Identify which cell holds the provided text, then report its [X, Y] central coordinate. 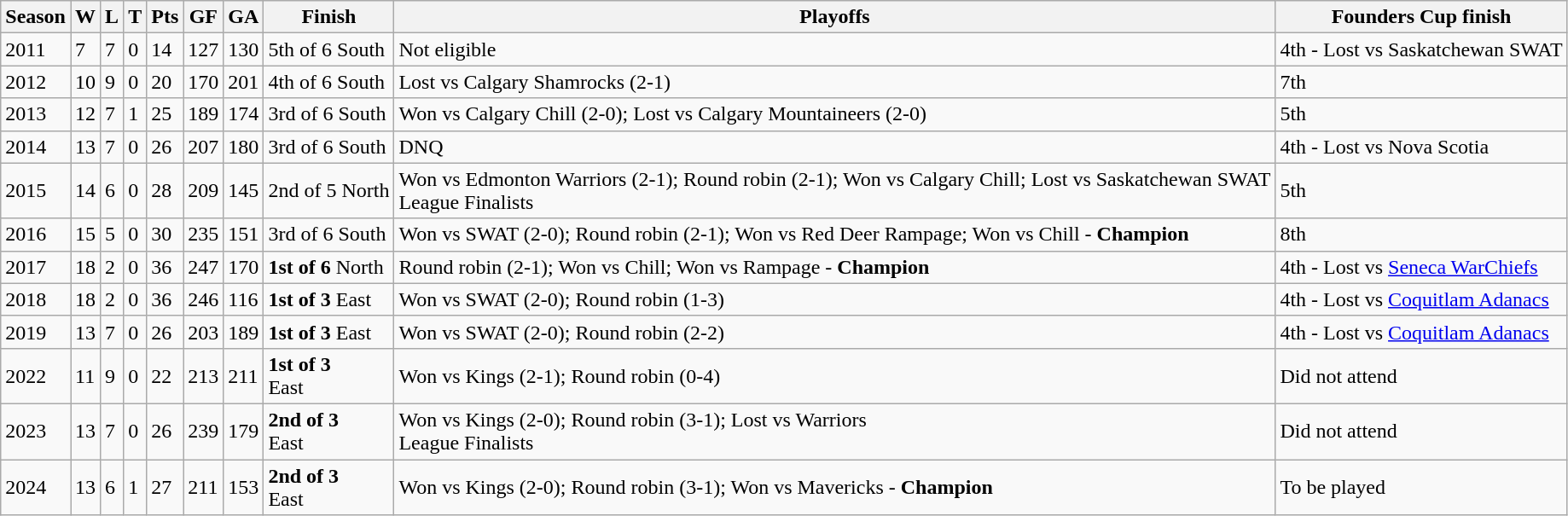
179 [244, 432]
130 [244, 49]
8th [1421, 235]
10 [85, 82]
5th of 6 South [329, 49]
Won vs Kings (2-0); Round robin (3-1); Lost vs WarriorsLeague Finalists [834, 432]
22 [166, 375]
7th [1421, 82]
201 [244, 82]
12 [85, 114]
145 [244, 191]
207 [203, 147]
Pts [166, 17]
L [113, 17]
2012 [36, 82]
Won vs SWAT (2-0); Round robin (2-1); Won vs Red Deer Rampage; Won vs Chill - Champion [834, 235]
246 [203, 299]
1st of 6 North [329, 267]
1st of 3East [329, 375]
4th - Lost vs Saskatchewan SWAT [1421, 49]
25 [166, 114]
Round robin (2-1); Won vs Chill; Won vs Rampage - Champion [834, 267]
2017 [36, 267]
174 [244, 114]
153 [244, 486]
2018 [36, 299]
DNQ [834, 147]
2015 [36, 191]
20 [166, 82]
Season [36, 17]
11 [85, 375]
2022 [36, 375]
2nd of 5 North [329, 191]
W [85, 17]
Won vs SWAT (2-0); Round robin (1-3) [834, 299]
2023 [36, 432]
4th - Lost vs Nova Scotia [1421, 147]
Not eligible [834, 49]
2019 [36, 332]
30 [166, 235]
To be played [1421, 486]
28 [166, 191]
27 [166, 486]
247 [203, 267]
4th of 6 South [329, 82]
Founders Cup finish [1421, 17]
239 [203, 432]
Won vs Edmonton Warriors (2-1); Round robin (2-1); Won vs Calgary Chill; Lost vs Saskatchewan SWATLeague Finalists [834, 191]
235 [203, 235]
2014 [36, 147]
T [135, 17]
4th - Lost vs Seneca WarChiefs [1421, 267]
203 [203, 332]
Won vs SWAT (2-0); Round robin (2-2) [834, 332]
Won vs Kings (2-1); Round robin (0-4) [834, 375]
209 [203, 191]
2013 [36, 114]
GA [244, 17]
Finish [329, 17]
Won vs Kings (2-0); Round robin (3-1); Won vs Mavericks - Champion [834, 486]
2016 [36, 235]
Won vs Calgary Chill (2-0); Lost vs Calgary Mountaineers (2-0) [834, 114]
15 [85, 235]
2024 [36, 486]
Playoffs [834, 17]
Lost vs Calgary Shamrocks (2-1) [834, 82]
213 [203, 375]
180 [244, 147]
5 [113, 235]
127 [203, 49]
2011 [36, 49]
151 [244, 235]
116 [244, 299]
GF [203, 17]
